Output the [x, y] coordinate of the center of the cell containing the given text.  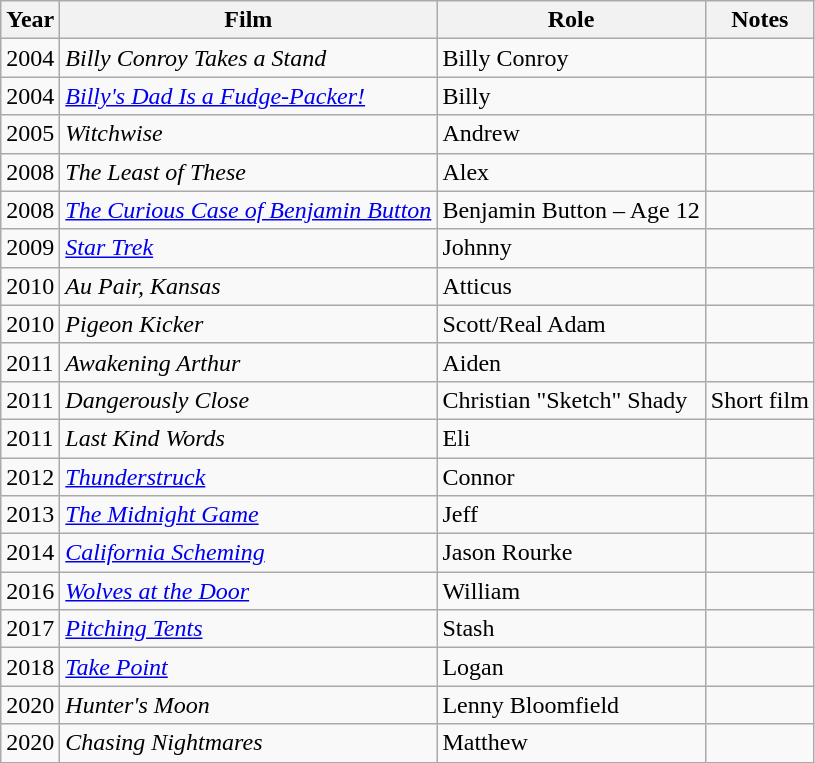
Last Kind Words [248, 438]
Short film [760, 400]
Matthew [571, 743]
Chasing Nightmares [248, 743]
Lenny Bloomfield [571, 705]
Au Pair, Kansas [248, 286]
California Scheming [248, 553]
Billy's Dad Is a Fudge-Packer! [248, 96]
2005 [30, 134]
Aiden [571, 362]
Notes [760, 20]
Take Point [248, 667]
Stash [571, 629]
2013 [30, 515]
Role [571, 20]
Andrew [571, 134]
The Least of These [248, 172]
Jason Rourke [571, 553]
Billy Conroy [571, 58]
Benjamin Button – Age 12 [571, 210]
Alex [571, 172]
Awakening Arthur [248, 362]
Hunter's Moon [248, 705]
Dangerously Close [248, 400]
2018 [30, 667]
Eli [571, 438]
Year [30, 20]
Jeff [571, 515]
Scott/Real Adam [571, 324]
Atticus [571, 286]
Pigeon Kicker [248, 324]
Connor [571, 477]
Christian "Sketch" Shady [571, 400]
Logan [571, 667]
Pitching Tents [248, 629]
Witchwise [248, 134]
2009 [30, 248]
2012 [30, 477]
Star Trek [248, 248]
William [571, 591]
2017 [30, 629]
Billy Conroy Takes a Stand [248, 58]
Film [248, 20]
The Midnight Game [248, 515]
Thunderstruck [248, 477]
2014 [30, 553]
The Curious Case of Benjamin Button [248, 210]
Wolves at the Door [248, 591]
Billy [571, 96]
2016 [30, 591]
Johnny [571, 248]
